Return the (X, Y) coordinate for the center point of the cell that contains the specified text.  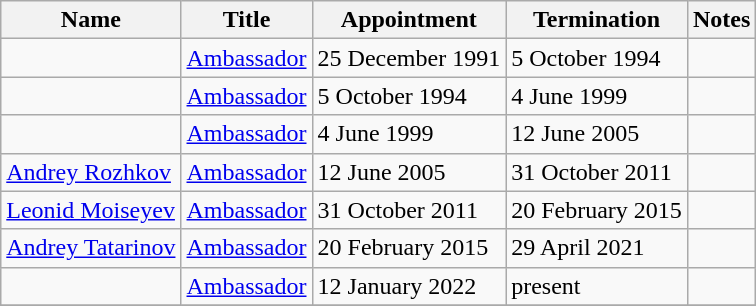
Andrey Tatarinov (91, 248)
29 April 2021 (597, 248)
Appointment (409, 20)
Notes (721, 20)
present (597, 286)
Title (246, 20)
25 December 1991 (409, 58)
Name (91, 20)
Leonid Moiseyev (91, 210)
Termination (597, 20)
12 January 2022 (409, 286)
Andrey Rozhkov (91, 172)
